Extract the [x, y] coordinate from the center of the cell holding the provided text.  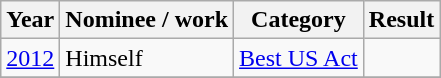
Nominee / work [147, 20]
2012 [30, 58]
Result [401, 20]
Best US Act [299, 58]
Category [299, 20]
Year [30, 20]
Himself [147, 58]
